Find where the given text appears and provide that cell's center as (X, Y) coordinate. 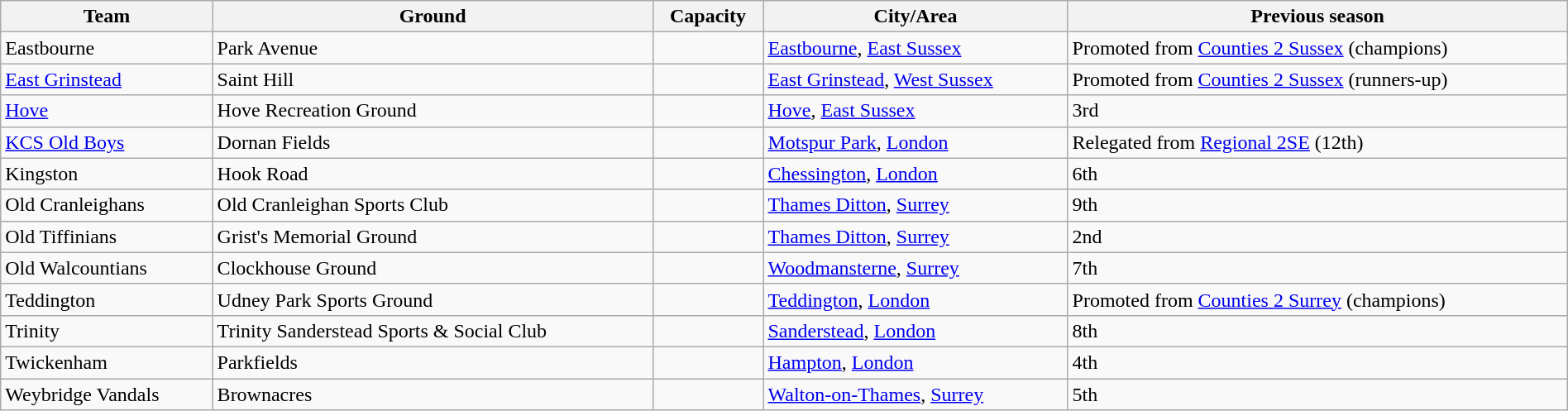
Dornan Fields (433, 142)
Old Cranleighans (107, 205)
Ground (433, 17)
Kingston (107, 174)
East Grinstead, West Sussex (915, 79)
Teddington (107, 299)
City/Area (915, 17)
Hove, East Sussex (915, 111)
Sanderstead, London (915, 331)
Grist's Memorial Ground (433, 237)
Park Avenue (433, 48)
Udney Park Sports Ground (433, 299)
Brownacres (433, 394)
7th (1317, 268)
Teddington, London (915, 299)
2nd (1317, 237)
Hampton, London (915, 362)
East Grinstead (107, 79)
6th (1317, 174)
Eastbourne, East Sussex (915, 48)
Promoted from Counties 2 Sussex (champions) (1317, 48)
Hook Road (433, 174)
Relegated from Regional 2SE (12th) (1317, 142)
Clockhouse Ground (433, 268)
Trinity Sanderstead Sports & Social Club (433, 331)
Previous season (1317, 17)
Woodmansterne, Surrey (915, 268)
Twickenham (107, 362)
Motspur Park, London (915, 142)
Old Cranleighan Sports Club (433, 205)
Saint Hill (433, 79)
5th (1317, 394)
Walton-on-Thames, Surrey (915, 394)
Eastbourne (107, 48)
Promoted from Counties 2 Sussex (runners-up) (1317, 79)
9th (1317, 205)
Capacity (708, 17)
Promoted from Counties 2 Surrey (champions) (1317, 299)
Trinity (107, 331)
Old Tiffinians (107, 237)
Hove Recreation Ground (433, 111)
Team (107, 17)
Old Walcountians (107, 268)
3rd (1317, 111)
KCS Old Boys (107, 142)
Hove (107, 111)
Weybridge Vandals (107, 394)
Parkfields (433, 362)
4th (1317, 362)
8th (1317, 331)
Chessington, London (915, 174)
